For the text-containing cell, return its midpoint in (x, y) coordinate format. 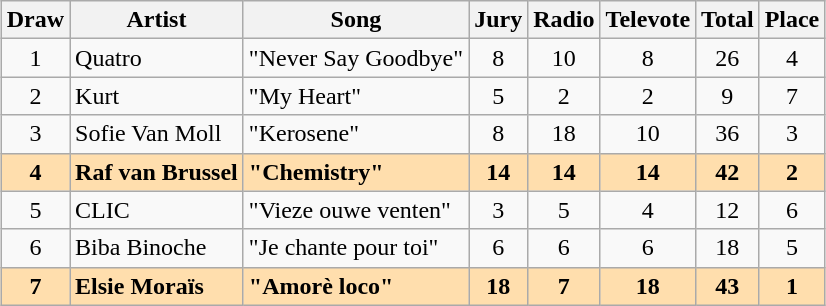
12 (728, 210)
"Amorè loco" (356, 286)
42 (728, 172)
9 (728, 96)
CLIC (157, 210)
Quatro (157, 58)
"Je chante pour toi" (356, 248)
Total (728, 20)
26 (728, 58)
"Never Say Goodbye" (356, 58)
36 (728, 134)
43 (728, 286)
Elsie Moraïs (157, 286)
Biba Binoche (157, 248)
Jury (498, 20)
"My Heart" (356, 96)
Raf van Brussel (157, 172)
"Kerosene" (356, 134)
Radio (564, 20)
Sofie Van Moll (157, 134)
Televote (648, 20)
Kurt (157, 96)
Song (356, 20)
"Chemistry" (356, 172)
Draw (35, 20)
Artist (157, 20)
Place (792, 20)
"Vieze ouwe venten" (356, 210)
